From the cell containing the given text, extract its center point as [X, Y] coordinate. 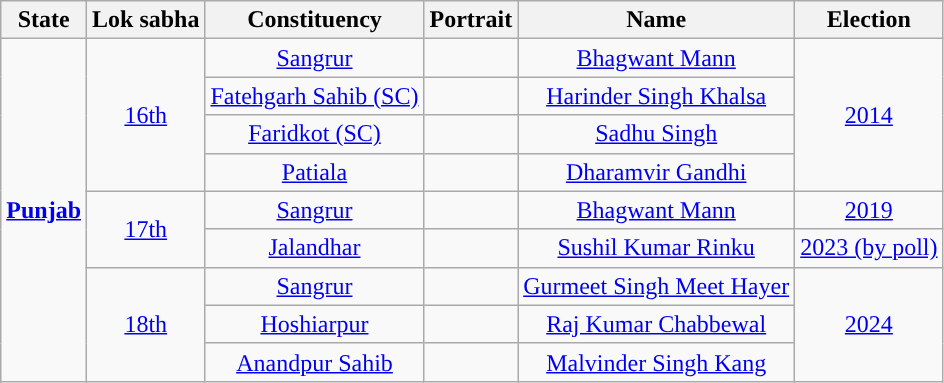
State [44, 20]
Harinder Singh Khalsa [656, 96]
Faridkot (SC) [314, 134]
Dharamvir Gandhi [656, 172]
Constituency [314, 20]
Portrait [471, 20]
2023 (by poll) [869, 248]
Name [656, 20]
Lok sabha [146, 20]
Raj Kumar Chabbewal [656, 324]
18th [146, 324]
Gurmeet Singh Meet Hayer [656, 286]
Malvinder Singh Kang [656, 362]
2014 [869, 115]
Jalandhar [314, 248]
Sushil Kumar Rinku [656, 248]
Sadhu Singh [656, 134]
Fatehgarh Sahib (SC) [314, 96]
2024 [869, 324]
Election [869, 20]
16th [146, 115]
Punjab [44, 210]
Patiala [314, 172]
Hoshiarpur [314, 324]
Anandpur Sahib [314, 362]
17th [146, 229]
2019 [869, 210]
